Determine the (X, Y) coordinate at the center of the cell enclosing the given text.  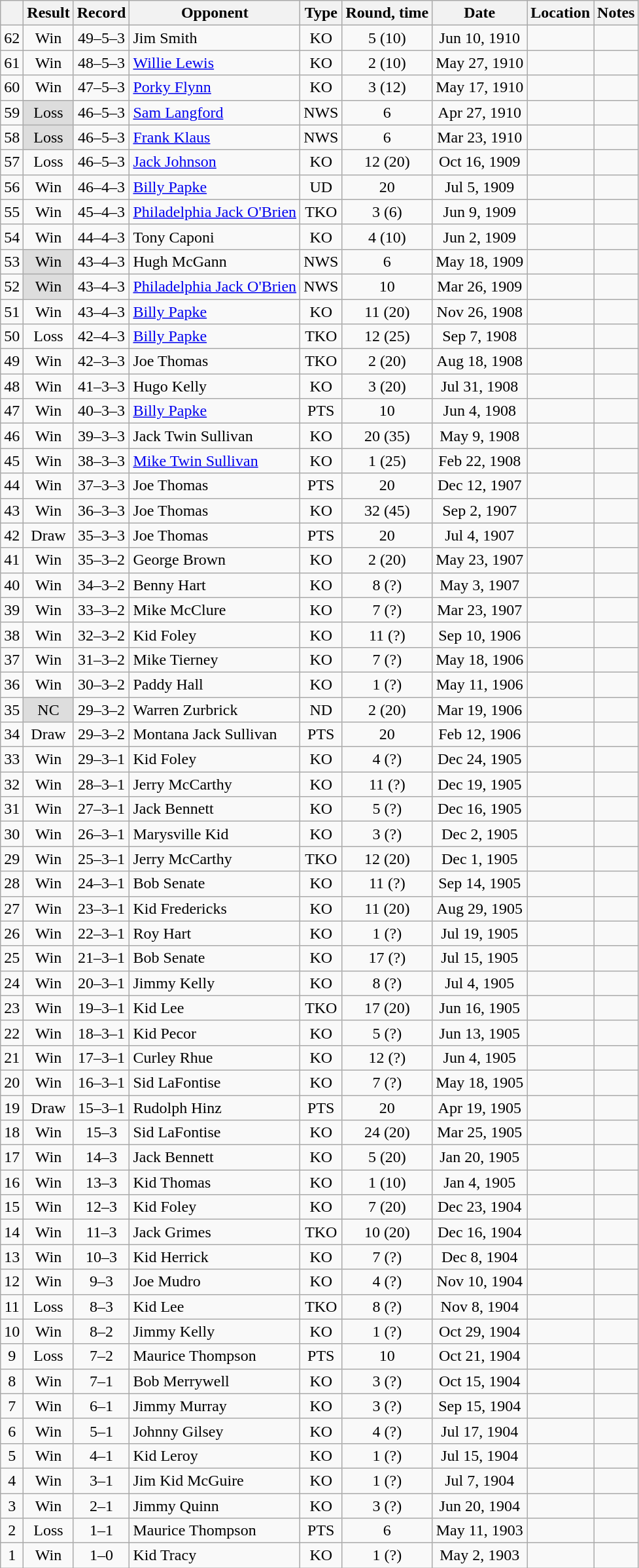
23–3–1 (101, 909)
Mike McClure (215, 610)
13–3 (101, 1182)
45–4–3 (101, 212)
2–1 (101, 1505)
Mar 19, 1906 (480, 709)
46–4–3 (101, 187)
42–3–3 (101, 361)
Jun 2, 1909 (480, 237)
Jul 4, 1907 (480, 535)
19–3–1 (101, 1008)
Mike Tierney (215, 659)
Notes (616, 13)
Jul 5, 1909 (480, 187)
Jun 20, 1904 (480, 1505)
27–3–1 (101, 809)
14 (12, 1232)
May 18, 1909 (480, 261)
Kid Thomas (215, 1182)
Sep 7, 1908 (480, 337)
Jun 9, 1909 (480, 212)
22–3–1 (101, 933)
Mar 23, 1910 (480, 137)
34–3–2 (101, 585)
Sep 14, 1905 (480, 884)
Nov 8, 1904 (480, 1307)
Hugo Kelly (215, 386)
Johnny Gilsey (215, 1431)
47 (12, 411)
7–2 (101, 1356)
May 18, 1906 (480, 659)
Jimmy Murray (215, 1406)
51 (12, 312)
9–3 (101, 1282)
25–3–1 (101, 859)
5 (20) (387, 1158)
Jul 31, 1908 (480, 386)
Marysville Kid (215, 834)
1 (10) (387, 1182)
Jack Twin Sullivan (215, 436)
30 (12, 834)
6–1 (101, 1406)
Jul 15, 1904 (480, 1456)
61 (12, 63)
3–1 (101, 1480)
9 (12, 1356)
3 (6) (387, 212)
15–3–1 (101, 1108)
Mar 25, 1905 (480, 1133)
4 (10) (387, 237)
19 (12, 1108)
39–3–3 (101, 436)
Aug 29, 1905 (480, 909)
41–3–3 (101, 386)
George Brown (215, 560)
2 (10) (387, 63)
Round, time (387, 13)
28–3–1 (101, 784)
8–3 (101, 1307)
Jun 16, 1905 (480, 1008)
5–1 (101, 1431)
Sep 10, 1906 (480, 635)
Nov 10, 1904 (480, 1282)
Record (101, 13)
32–3–2 (101, 635)
Dec 16, 1905 (480, 809)
Frank Klaus (215, 137)
Location (561, 13)
15–3 (101, 1133)
Mike Twin Sullivan (215, 461)
1 (12, 1556)
Feb 12, 1906 (480, 735)
54 (12, 237)
44–4–3 (101, 237)
12–3 (101, 1207)
40 (12, 585)
Jun 13, 1905 (480, 1033)
52 (12, 286)
1–1 (101, 1531)
36–3–3 (101, 510)
5 (10) (387, 38)
Curley Rhue (215, 1058)
12 (?) (387, 1058)
24–3–1 (101, 884)
35–3–3 (101, 535)
5 (12, 1456)
50 (12, 337)
58 (12, 137)
55 (12, 212)
May 27, 1910 (480, 63)
28 (12, 884)
Oct 29, 1904 (480, 1331)
Jun 10, 1910 (480, 38)
Bob Merrywell (215, 1381)
Roy Hart (215, 933)
40–3–3 (101, 411)
21–3–1 (101, 958)
Jan 20, 1905 (480, 1158)
36 (12, 684)
May 18, 1905 (480, 1082)
Kid Herrick (215, 1257)
Kid Fredericks (215, 909)
Dec 24, 1905 (480, 759)
Jul 19, 1905 (480, 933)
1–0 (101, 1556)
48–5–3 (101, 63)
4 (12, 1480)
59 (12, 112)
8–2 (101, 1331)
Jul 17, 1904 (480, 1431)
46 (12, 436)
39 (12, 610)
56 (12, 187)
Montana Jack Sullivan (215, 735)
Jan 4, 1905 (480, 1182)
Mar 26, 1909 (480, 286)
49–5–3 (101, 38)
Dec 19, 1905 (480, 784)
24 (20) (387, 1133)
Jul 4, 1905 (480, 983)
Date (480, 13)
53 (12, 261)
Jack Grimes (215, 1232)
Nov 26, 1908 (480, 312)
47–5–3 (101, 88)
May 11, 1906 (480, 684)
17–3–1 (101, 1058)
41 (12, 560)
16 (12, 1182)
Mar 23, 1907 (480, 610)
4–1 (101, 1456)
Kid Pecor (215, 1033)
NC (48, 709)
12 (25) (387, 337)
Jimmy Quinn (215, 1505)
Hugh McGann (215, 261)
25 (12, 958)
26 (12, 933)
Kid Tracy (215, 1556)
26–3–1 (101, 834)
37 (12, 659)
Porky Flynn (215, 88)
3 (12) (387, 88)
Dec 1, 1905 (480, 859)
17 (20) (387, 1008)
23 (12, 1008)
UD (321, 187)
Tony Caponi (215, 237)
Jul 7, 1904 (480, 1480)
45 (12, 461)
17 (12, 1158)
49 (12, 361)
15 (12, 1207)
44 (12, 486)
Oct 21, 1904 (480, 1356)
Paddy Hall (215, 684)
21 (12, 1058)
43 (12, 510)
Dec 16, 1904 (480, 1232)
ND (321, 709)
35–3–2 (101, 560)
31 (12, 809)
7–1 (101, 1381)
Aug 18, 1908 (480, 361)
Feb 22, 1908 (480, 461)
Sep 15, 1904 (480, 1406)
Oct 16, 1909 (480, 162)
1 (25) (387, 461)
Oct 15, 1904 (480, 1381)
Willie Lewis (215, 63)
Dec 23, 1904 (480, 1207)
3 (20) (387, 386)
33 (12, 759)
12 (12, 1282)
38–3–3 (101, 461)
13 (12, 1257)
33–3–2 (101, 610)
May 9, 1908 (480, 436)
37–3–3 (101, 486)
Dec 8, 1904 (480, 1257)
62 (12, 38)
10–3 (101, 1257)
May 23, 1907 (480, 560)
35 (12, 709)
29–3–1 (101, 759)
57 (12, 162)
34 (12, 735)
42 (12, 535)
17 (?) (387, 958)
Jim Kid McGuire (215, 1480)
Result (48, 13)
Joe Mudro (215, 1282)
7 (20) (387, 1207)
Jim Smith (215, 38)
Jun 4, 1908 (480, 411)
Apr 19, 1905 (480, 1108)
Apr 27, 1910 (480, 112)
Type (321, 13)
48 (12, 386)
May 3, 1907 (480, 585)
Jack Johnson (215, 162)
May 2, 1903 (480, 1556)
Warren Zurbrick (215, 709)
Sep 2, 1907 (480, 510)
2 (12, 1531)
Kid Leroy (215, 1456)
22 (12, 1033)
Rudolph Hinz (215, 1108)
31–3–2 (101, 659)
27 (12, 909)
Jun 4, 1905 (480, 1058)
11 (12, 1307)
14–3 (101, 1158)
Dec 12, 1907 (480, 486)
32 (45) (387, 510)
16–3–1 (101, 1082)
42–4–3 (101, 337)
Benny Hart (215, 585)
24 (12, 983)
3 (12, 1505)
May 17, 1910 (480, 88)
29 (12, 859)
11–3 (101, 1232)
Opponent (215, 13)
8 (12, 1381)
60 (12, 88)
30–3–2 (101, 684)
18 (12, 1133)
10 (20) (387, 1232)
38 (12, 635)
Sam Langford (215, 112)
18–3–1 (101, 1033)
20 (35) (387, 436)
32 (12, 784)
May 11, 1903 (480, 1531)
7 (12, 1406)
Jul 15, 1905 (480, 958)
20–3–1 (101, 983)
Dec 2, 1905 (480, 834)
